Find where the given text appears and provide that cell's center as (x, y) coordinate. 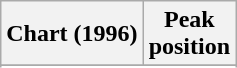
Peak position (189, 34)
Chart (1996) (72, 34)
